Search for the cell housing the specified text and yield its [X, Y] center coordinate. 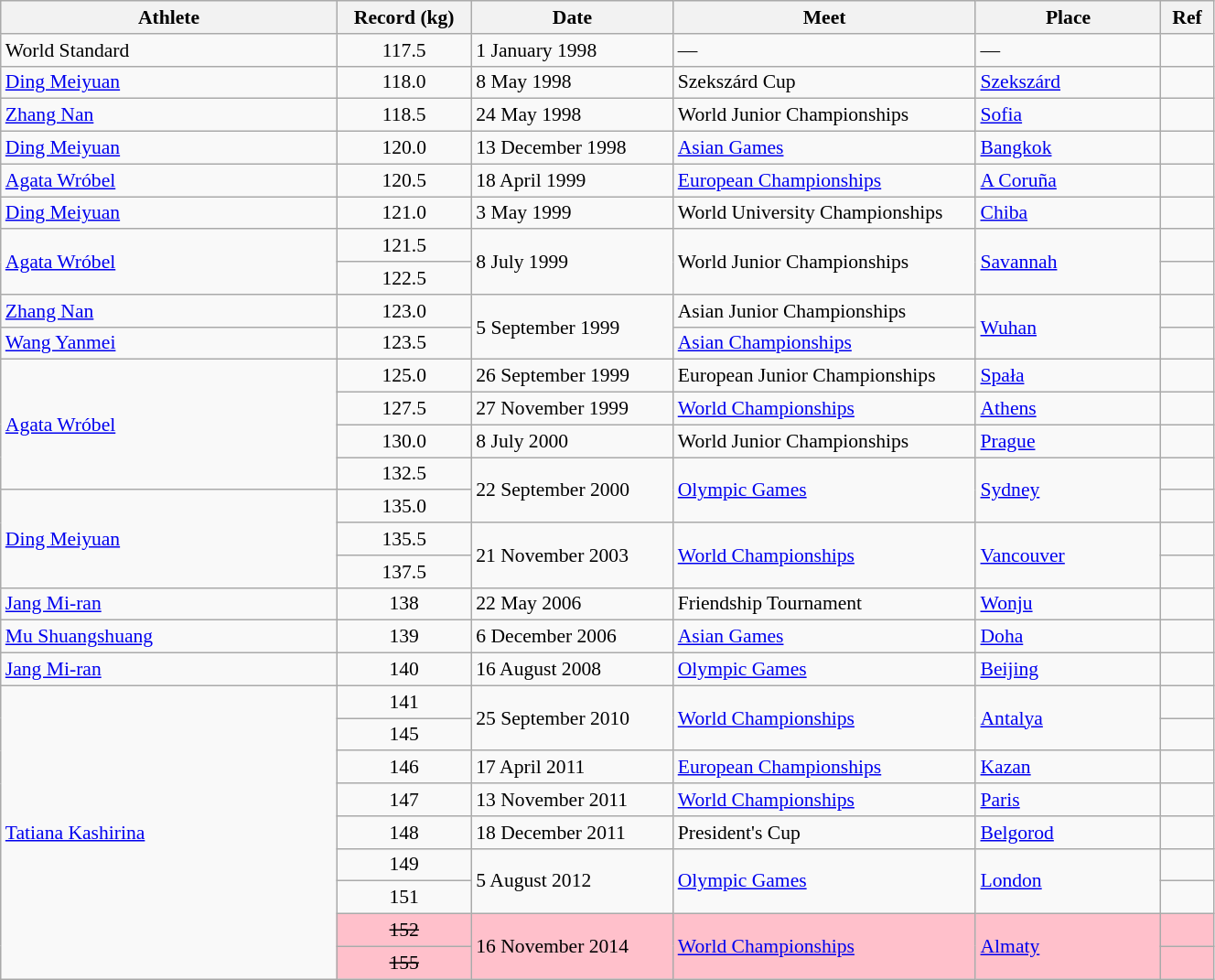
Prague [1068, 441]
139 [404, 637]
3 May 1999 [572, 213]
120.0 [404, 148]
145 [404, 735]
13 December 1998 [572, 148]
17 April 2011 [572, 768]
8 July 1999 [572, 262]
123.0 [404, 311]
149 [404, 865]
World Standard [168, 50]
21 November 2003 [572, 555]
13 November 2011 [572, 800]
147 [404, 800]
8 July 2000 [572, 441]
Antalya [1068, 717]
121.0 [404, 213]
117.5 [404, 50]
Athens [1068, 409]
Szekszárd Cup [825, 82]
5 August 2012 [572, 880]
Almaty [1068, 946]
Friendship Tournament [825, 604]
Wonju [1068, 604]
Ref [1188, 17]
16 November 2014 [572, 946]
Tatiana Kashirina [168, 833]
London [1068, 880]
Bangkok [1068, 148]
President's Cup [825, 833]
World University Championships [825, 213]
Wang Yanmei [168, 343]
Beijing [1068, 670]
135.0 [404, 507]
Savannah [1068, 262]
120.5 [404, 180]
Asian Championships [825, 343]
Szekszárd [1068, 82]
146 [404, 768]
132.5 [404, 474]
Spała [1068, 376]
118.0 [404, 82]
European Junior Championships [825, 376]
155 [404, 963]
121.5 [404, 246]
Athlete [168, 17]
Doha [1068, 637]
16 August 2008 [572, 670]
Kazan [1068, 768]
6 December 2006 [572, 637]
152 [404, 931]
130.0 [404, 441]
148 [404, 833]
5 September 1999 [572, 328]
25 September 2010 [572, 717]
Mu Shuangshuang [168, 637]
135.5 [404, 539]
127.5 [404, 409]
22 May 2006 [572, 604]
138 [404, 604]
18 December 2011 [572, 833]
Record (kg) [404, 17]
22 September 2000 [572, 490]
26 September 1999 [572, 376]
125.0 [404, 376]
Meet [825, 17]
Place [1068, 17]
Sydney [1068, 490]
24 May 1998 [572, 115]
A Coruña [1068, 180]
Chiba [1068, 213]
1 January 1998 [572, 50]
8 May 1998 [572, 82]
141 [404, 702]
Paris [1068, 800]
Sofia [1068, 115]
Wuhan [1068, 328]
Date [572, 17]
137.5 [404, 572]
151 [404, 898]
Vancouver [1068, 555]
18 April 1999 [572, 180]
Asian Junior Championships [825, 311]
123.5 [404, 343]
122.5 [404, 278]
27 November 1999 [572, 409]
Belgorod [1068, 833]
118.5 [404, 115]
140 [404, 670]
